Determine the (x, y) coordinate at the center of the cell enclosing the given text.  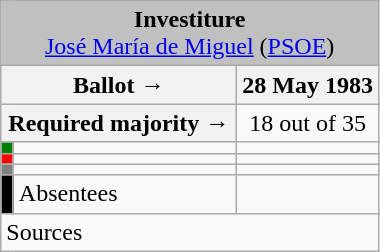
InvestitureJosé María de Miguel (PSOE) (190, 34)
Ballot → (119, 85)
Sources (190, 232)
Absentees (125, 194)
28 May 1983 (308, 85)
18 out of 35 (308, 123)
Required majority → (119, 123)
